Output the (x, y) coordinate of the center of the cell containing the given text.  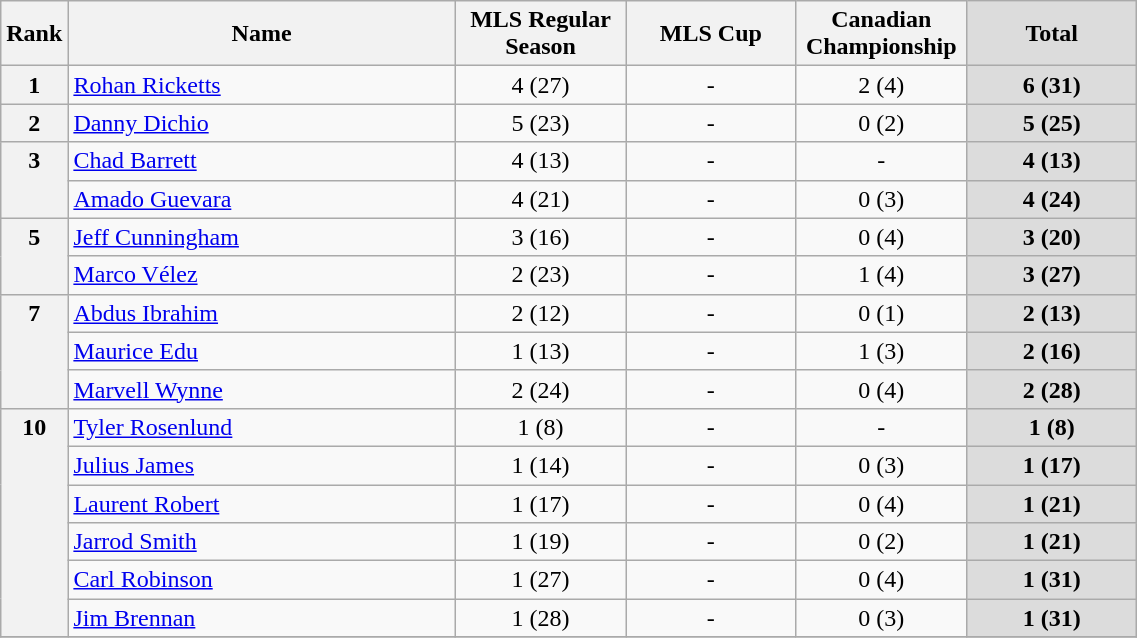
2 (4) (881, 85)
Rohan Ricketts (262, 85)
Jeff Cunningham (262, 237)
Carl Robinson (262, 580)
Laurent Robert (262, 503)
Tyler Rosenlund (262, 427)
0 (1) (881, 313)
2 (12) (540, 313)
3 (20) (1051, 237)
4 (21) (540, 199)
5 (25) (1051, 123)
Total (1051, 34)
1 (3) (881, 351)
2 (16) (1051, 351)
1 (34, 85)
1 (19) (540, 542)
Chad Barrett (262, 161)
1 (14) (540, 465)
Danny Dichio (262, 123)
1 (28) (540, 618)
4 (27) (540, 85)
Julius James (262, 465)
2 (13) (1051, 313)
Marco Vélez (262, 275)
5 (23) (540, 123)
Marvell Wynne (262, 389)
1 (13) (540, 351)
3 (27) (1051, 275)
2 (23) (540, 275)
10 (34, 522)
Amado Guevara (262, 199)
5 (34, 256)
Rank (34, 34)
1 (4) (881, 275)
3 (34, 180)
Name (262, 34)
1 (27) (540, 580)
Maurice Edu (262, 351)
MLS Regular Season (540, 34)
Abdus Ibrahim (262, 313)
3 (16) (540, 237)
4 (24) (1051, 199)
2 (28) (1051, 389)
6 (31) (1051, 85)
Canadian Championship (881, 34)
2 (24) (540, 389)
MLS Cup (711, 34)
2 (34, 123)
Jarrod Smith (262, 542)
7 (34, 351)
Jim Brennan (262, 618)
